Detect which cell encompasses the target text, then output its [X, Y] center coordinate. 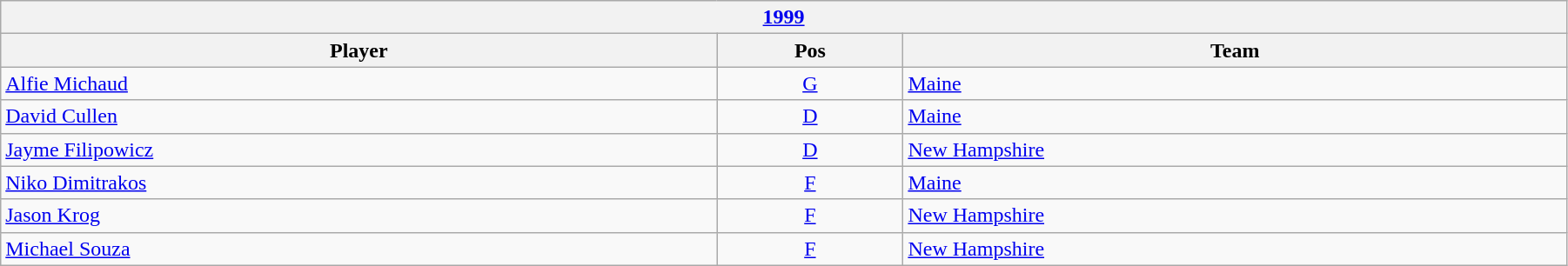
Pos [810, 50]
Jayme Filipowicz [358, 150]
David Cullen [358, 116]
Michael Souza [358, 249]
Jason Krog [358, 216]
Alfie Michaud [358, 83]
G [810, 83]
Player [358, 50]
Team [1236, 50]
Niko Dimitrakos [358, 183]
1999 [784, 17]
